Return [x, y] of the center of cell containing provided text 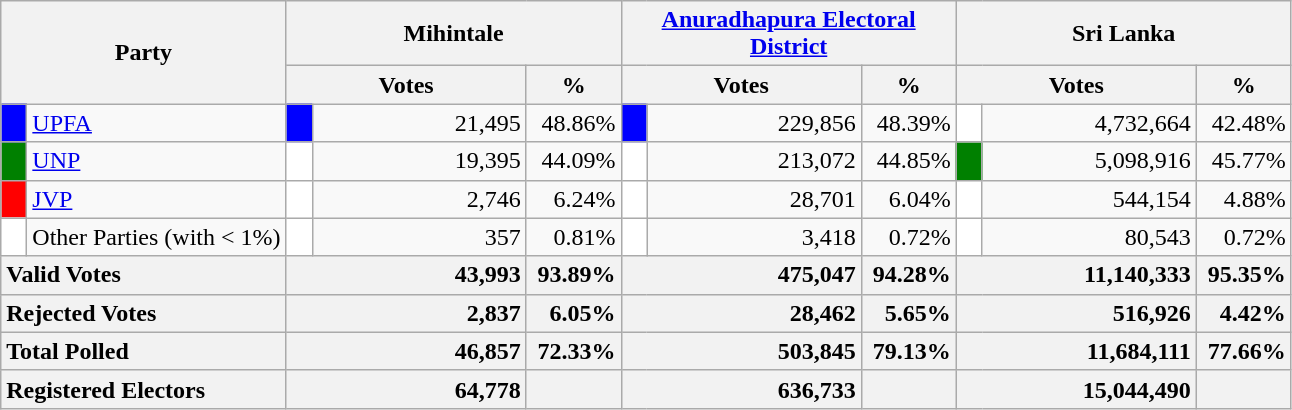
503,845 [741, 351]
79.13% [908, 351]
UPFA [156, 123]
Rejected Votes [144, 313]
42.48% [1244, 123]
475,047 [741, 275]
15,044,490 [1076, 389]
Anuradhapura Electoral District [788, 34]
UNP [156, 161]
0.81% [574, 237]
21,495 [419, 123]
2,746 [419, 199]
80,543 [1089, 237]
6.24% [574, 199]
Valid Votes [144, 275]
44.09% [574, 161]
JVP [156, 199]
Sri Lanka [1124, 34]
636,733 [741, 389]
11,140,333 [1076, 275]
Mihintale [454, 34]
6.04% [908, 199]
Total Polled [144, 351]
Other Parties (with < 1%) [156, 237]
6.05% [574, 313]
4.88% [1244, 199]
43,993 [406, 275]
2,837 [406, 313]
45.77% [1244, 161]
95.35% [1244, 275]
5,098,916 [1089, 161]
44.85% [908, 161]
64,778 [406, 389]
48.39% [908, 123]
93.89% [574, 275]
3,418 [754, 237]
516,926 [1076, 313]
Registered Electors [144, 389]
5.65% [908, 313]
Party [144, 52]
72.33% [574, 351]
4,732,664 [1089, 123]
48.86% [574, 123]
544,154 [1089, 199]
4.42% [1244, 313]
19,395 [419, 161]
28,462 [741, 313]
46,857 [406, 351]
213,072 [754, 161]
77.66% [1244, 351]
94.28% [908, 275]
11,684,111 [1076, 351]
357 [419, 237]
229,856 [754, 123]
28,701 [754, 199]
